From the cell containing the given text, extract its center point as (x, y) coordinate. 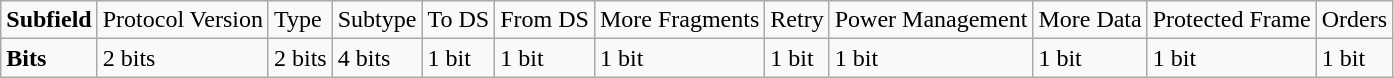
Retry (797, 20)
More Data (1090, 20)
Protected Frame (1232, 20)
Power Management (931, 20)
Subtype (377, 20)
Type (300, 20)
Subfield (49, 20)
4 bits (377, 58)
Orders (1354, 20)
Protocol Version (182, 20)
Bits (49, 58)
To DS (458, 20)
More Fragments (679, 20)
From DS (545, 20)
